Pinpoint the cell where the given text exists, returning its [x, y] midpoint coordinate. 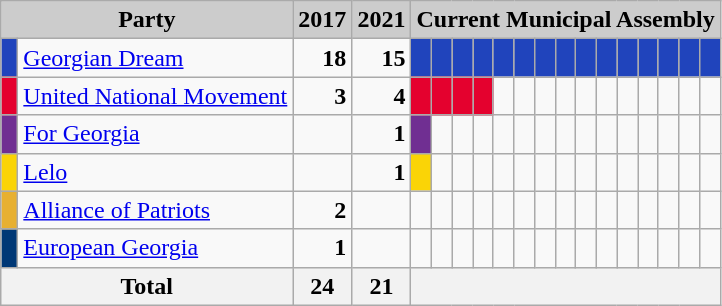
Alliance of Patriots [156, 210]
24 [322, 286]
Total [147, 286]
2017 [322, 20]
18 [322, 58]
Current Municipal Assembly [566, 20]
For Georgia [156, 134]
21 [382, 286]
Lelo [156, 172]
2021 [382, 20]
Party [147, 20]
European Georgia [156, 248]
3 [322, 96]
2 [322, 210]
United National Movement [156, 96]
4 [382, 96]
Georgian Dream [156, 58]
15 [382, 58]
